Detect which cell encompasses the target text, then output its [X, Y] center coordinate. 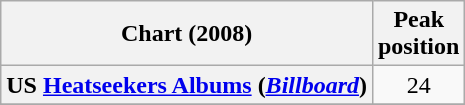
US Heatseekers Albums (Billboard) [187, 85]
Peakposition [418, 34]
Chart (2008) [187, 34]
24 [418, 85]
